Search for the cell housing the specified text and yield its (x, y) center coordinate. 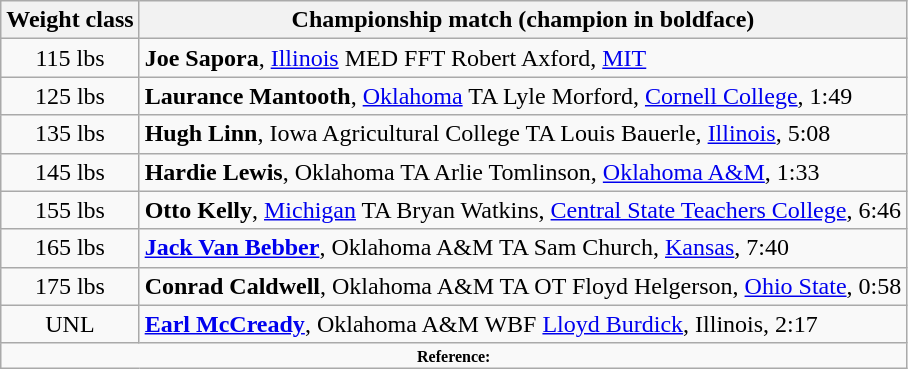
Hardie Lewis, Oklahoma TA Arlie Tomlinson, Oklahoma A&M, 1:33 (523, 172)
165 lbs (70, 248)
Earl McCready, Oklahoma A&M WBF Lloyd Burdick, Illinois, 2:17 (523, 324)
Jack Van Bebber, Oklahoma A&M TA Sam Church, Kansas, 7:40 (523, 248)
145 lbs (70, 172)
Laurance Mantooth, Oklahoma TA Lyle Morford, Cornell College, 1:49 (523, 96)
Reference: (454, 355)
Conrad Caldwell, Oklahoma A&M TA OT Floyd Helgerson, Ohio State, 0:58 (523, 286)
175 lbs (70, 286)
Joe Sapora, Illinois MED FFT Robert Axford, MIT (523, 58)
UNL (70, 324)
Weight class (70, 20)
155 lbs (70, 210)
Hugh Linn, Iowa Agricultural College TA Louis Bauerle, Illinois, 5:08 (523, 134)
135 lbs (70, 134)
125 lbs (70, 96)
115 lbs (70, 58)
Otto Kelly, Michigan TA Bryan Watkins, Central State Teachers College, 6:46 (523, 210)
Championship match (champion in boldface) (523, 20)
